Provide the (X, Y) coordinate of the cell's center where the given text is located.  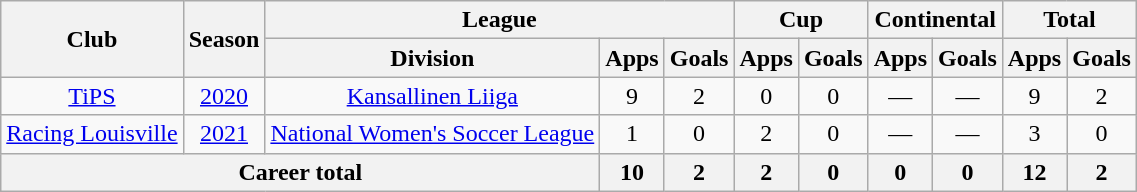
Continental (935, 20)
TiPS (92, 96)
Kansallinen Liiga (432, 96)
1 (632, 134)
Season (224, 39)
2020 (224, 96)
League (500, 20)
2021 (224, 134)
National Women's Soccer League (432, 134)
Racing Louisville (92, 134)
Cup (801, 20)
Total (1069, 20)
Division (432, 58)
10 (632, 172)
Club (92, 39)
3 (1034, 134)
12 (1034, 172)
Career total (300, 172)
